From the cell containing the given text, extract its center point as [x, y] coordinate. 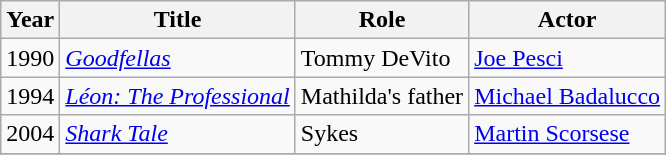
Year [30, 20]
Sykes [382, 134]
Goodfellas [178, 58]
1994 [30, 96]
Tommy DeVito [382, 58]
Actor [568, 20]
Title [178, 20]
1990 [30, 58]
Joe Pesci [568, 58]
Role [382, 20]
Shark Tale [178, 134]
Martin Scorsese [568, 134]
2004 [30, 134]
Léon: The Professional [178, 96]
Michael Badalucco [568, 96]
Mathilda's father [382, 96]
